From the cell containing the given text, extract its center point as [X, Y] coordinate. 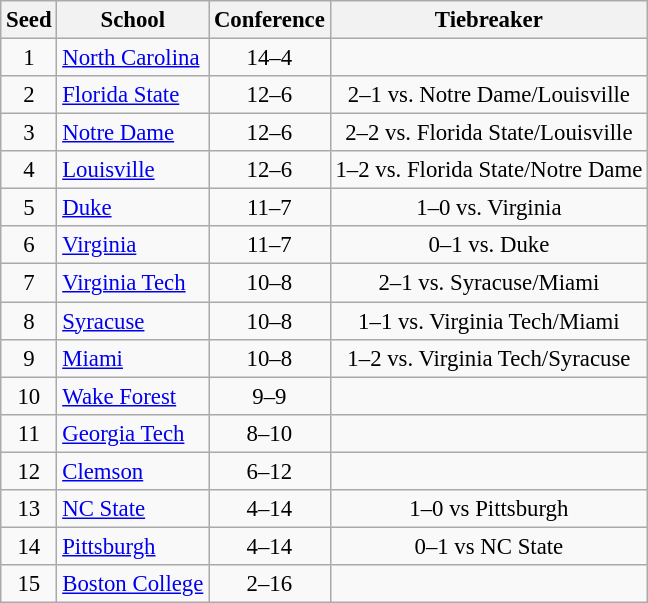
Clemson [133, 471]
7 [29, 283]
4 [29, 170]
12 [29, 471]
1–0 vs. Virginia [488, 208]
NC State [133, 509]
5 [29, 208]
0–1 vs NC State [488, 546]
Tiebreaker [488, 20]
11 [29, 433]
2 [29, 95]
School [133, 20]
1 [29, 58]
1–2 vs. Florida State/Notre Dame [488, 170]
8–10 [270, 433]
1–1 vs. Virginia Tech/Miami [488, 321]
0–1 vs. Duke [488, 245]
10 [29, 396]
Louisville [133, 170]
Virginia [133, 245]
Wake Forest [133, 396]
14 [29, 546]
Conference [270, 20]
Syracuse [133, 321]
2–1 vs. Syracuse/Miami [488, 283]
Florida State [133, 95]
1–2 vs. Virginia Tech/Syracuse [488, 358]
Miami [133, 358]
6 [29, 245]
2–1 vs. Notre Dame/Louisville [488, 95]
15 [29, 584]
9–9 [270, 396]
13 [29, 509]
14–4 [270, 58]
2–2 vs. Florida State/Louisville [488, 133]
Pittsburgh [133, 546]
9 [29, 358]
Notre Dame [133, 133]
3 [29, 133]
8 [29, 321]
Georgia Tech [133, 433]
Boston College [133, 584]
2–16 [270, 584]
6–12 [270, 471]
Seed [29, 20]
North Carolina [133, 58]
Duke [133, 208]
Virginia Tech [133, 283]
1–0 vs Pittsburgh [488, 509]
